Capture the cell that displays the provided text and extract its (x, y) central coordinate. 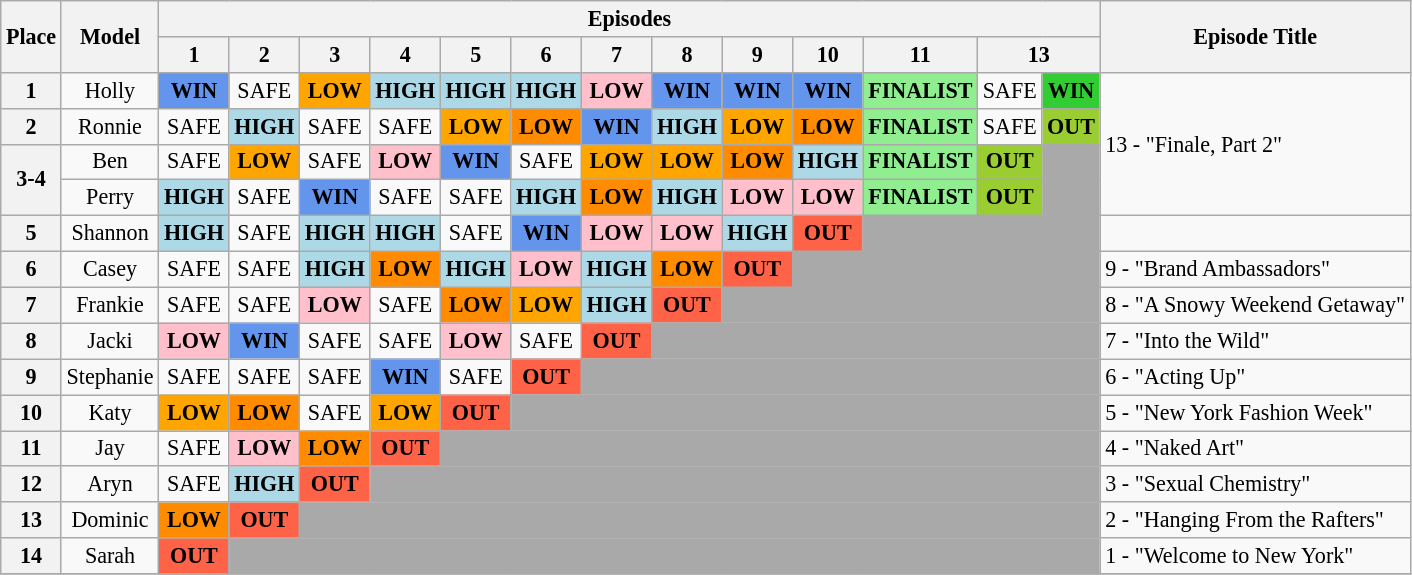
6 - "Acting Up" (1255, 377)
Aryn (110, 484)
7 - "Into the Wild" (1255, 341)
3 (335, 54)
Jacki (110, 341)
3-4 (32, 180)
Frankie (110, 305)
5 - "New York Fashion Week" (1255, 412)
Place (32, 36)
Casey (110, 269)
1 - "Welcome to New York" (1255, 556)
Model (110, 36)
Shannon (110, 233)
Perry (110, 198)
2 - "Hanging From the Rafters" (1255, 520)
Episodes (630, 18)
Ronnie (110, 126)
Jay (110, 448)
Katy (110, 412)
Holly (110, 90)
8 - "A Snowy Weekend Getaway" (1255, 305)
Episode Title (1255, 36)
Ben (110, 162)
Stephanie (110, 377)
12 (32, 484)
4 (405, 54)
14 (32, 556)
9 - "Brand Ambassadors" (1255, 269)
Dominic (110, 520)
13 - "Finale, Part 2" (1255, 144)
3 - "Sexual Chemistry" (1255, 484)
Sarah (110, 556)
4 - "Naked Art" (1255, 448)
